From the cell containing the given text, extract its center point as [X, Y] coordinate. 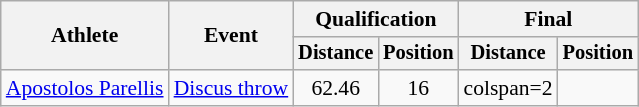
Qualification [376, 19]
Event [232, 36]
16 [418, 88]
Final [548, 19]
Discus throw [232, 88]
Athlete [85, 36]
colspan=2 [508, 88]
62.46 [336, 88]
Apostolos Parellis [85, 88]
